Provide the [X, Y] coordinate of the cell's center where the given text is located.  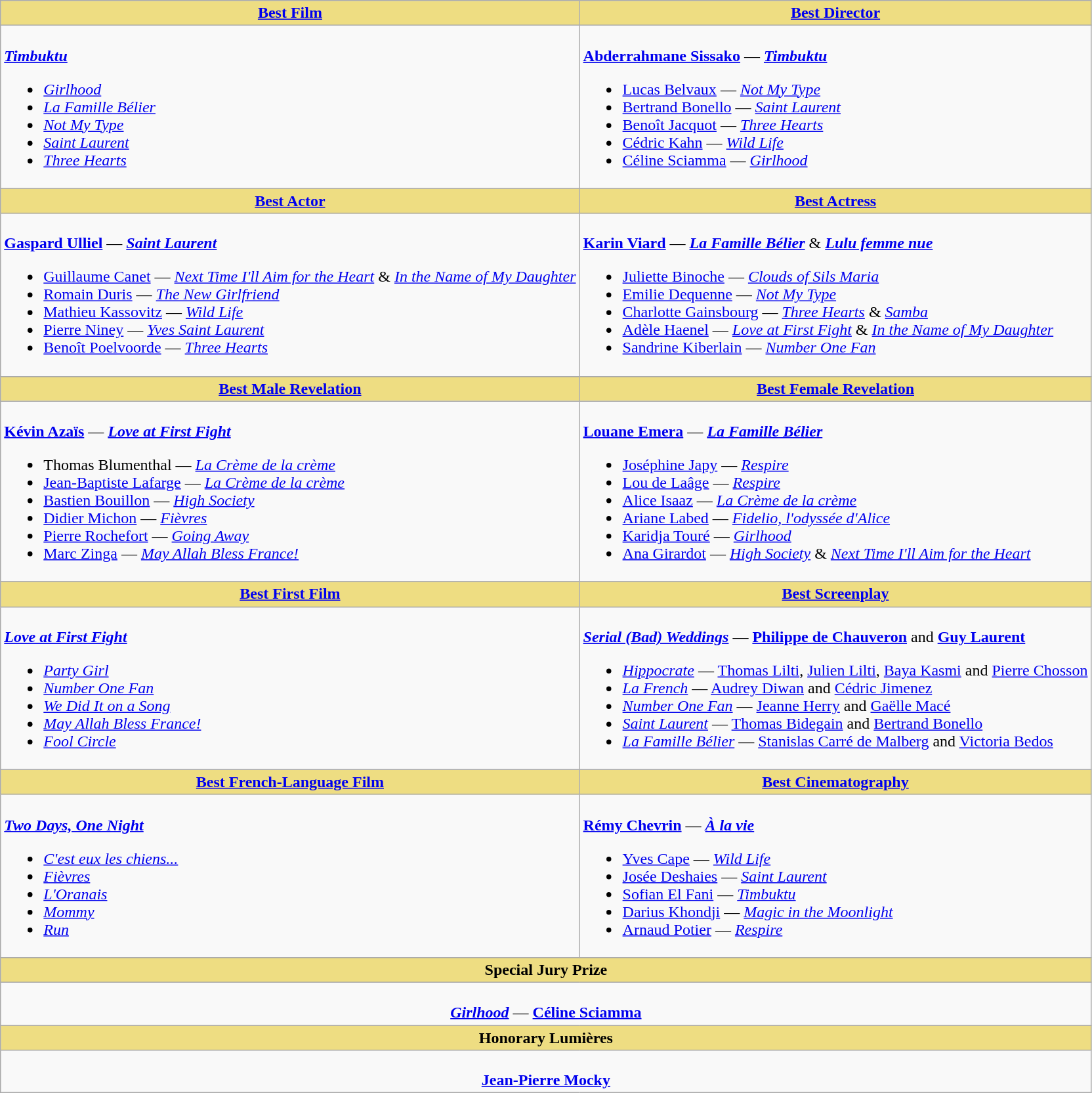
Special Jury Prize [546, 970]
Jean-Pierre Mocky [546, 1071]
Love at First FightParty GirlNumber One FanWe Did It on a SongMay Allah Bless France!Fool Circle [290, 688]
TimbuktuGirlhoodLa Famille BélierNot My TypeSaint LaurentThree Hearts [290, 107]
Best Actress [835, 201]
Two Days, One NightC'est eux les chiens...FièvresL'OranaisMommyRun [290, 876]
Girlhood — Céline Sciamma [546, 1003]
Best Cinematography [835, 782]
Best French-Language Film [290, 782]
Best First Film [290, 594]
Honorary Lumières [546, 1038]
Best Actor [290, 201]
Best Screenplay [835, 594]
Best Male Revelation [290, 389]
Best Film [290, 13]
Best Director [835, 13]
Best Female Revelation [835, 389]
